Search for the cell housing the specified text and yield its (X, Y) center coordinate. 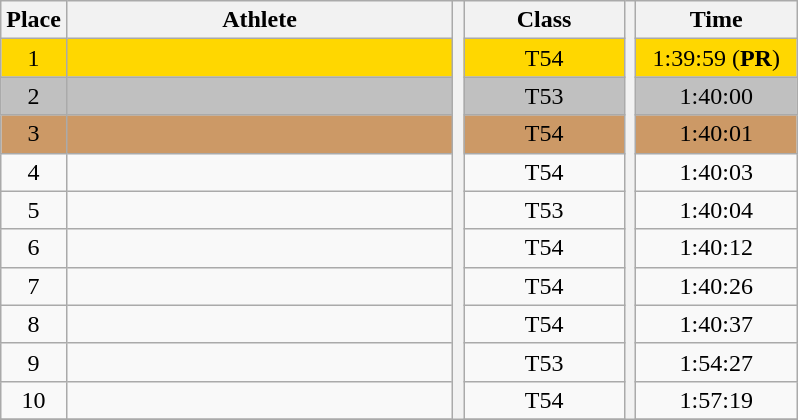
1:57:19 (716, 400)
1:40:04 (716, 210)
3 (34, 134)
1:40:03 (716, 172)
10 (34, 400)
1:40:12 (716, 248)
Time (716, 20)
1:39:59 (PR) (716, 58)
4 (34, 172)
8 (34, 324)
9 (34, 362)
Athlete (259, 20)
1:40:00 (716, 96)
Class (544, 20)
6 (34, 248)
1:40:37 (716, 324)
1:40:26 (716, 286)
7 (34, 286)
5 (34, 210)
1 (34, 58)
2 (34, 96)
Place (34, 20)
1:40:01 (716, 134)
1:54:27 (716, 362)
